Capture the cell that displays the provided text and extract its [X, Y] central coordinate. 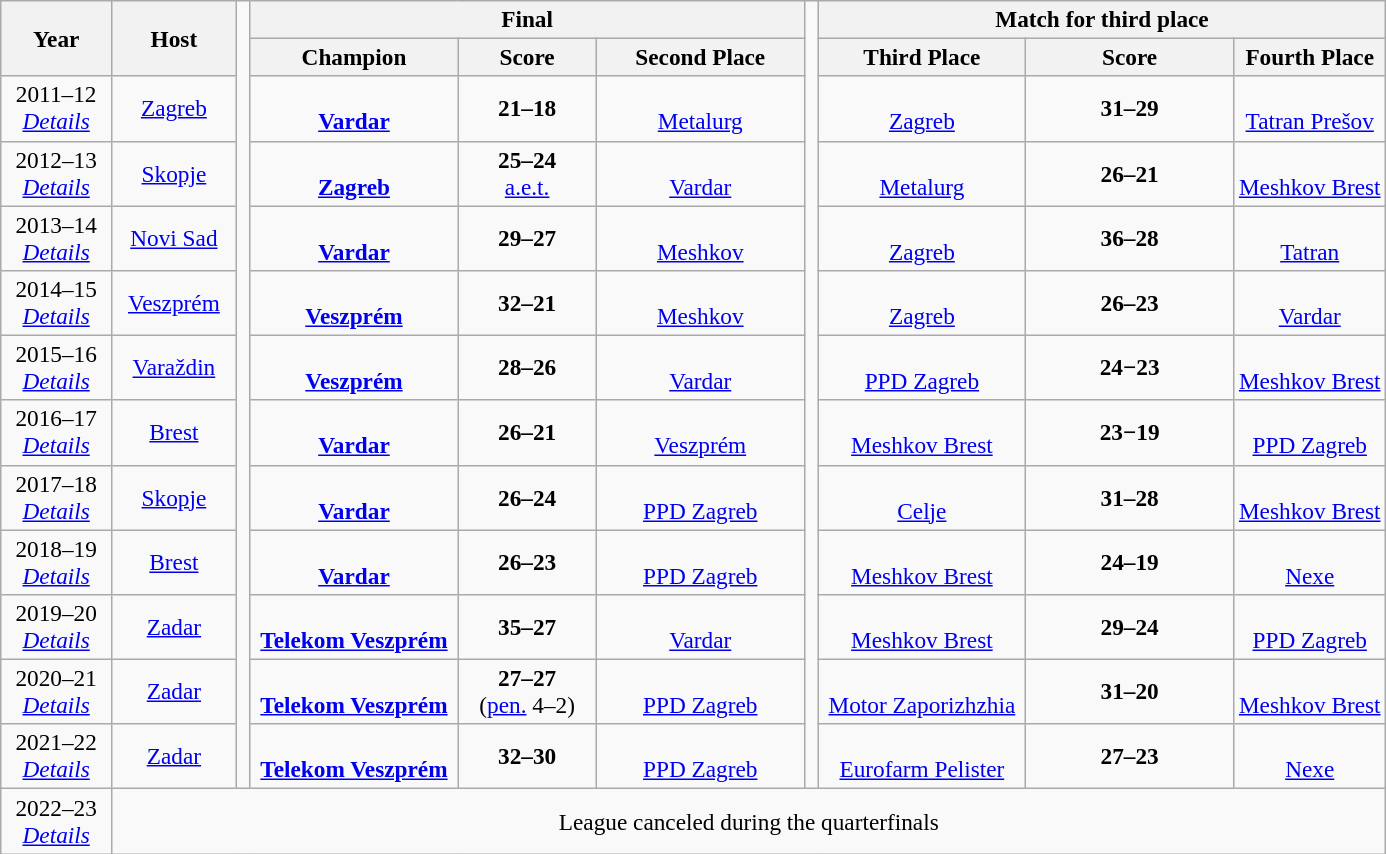
2013–14Details [56, 238]
2011–12Details [56, 108]
League canceled during the quarterfinals [749, 820]
Year [56, 38]
31–20 [1130, 692]
2017–18Details [56, 498]
2012–13Details [56, 174]
Match for third place [1102, 19]
26–24 [528, 498]
Eurofarm Pelister [922, 756]
24−23 [1130, 368]
Champion [354, 57]
Motor Zaporizhzhia [922, 692]
2015–16Details [56, 368]
2018–19Details [56, 562]
Novi Sad [174, 238]
Third Place [922, 57]
24–19 [1130, 562]
Fourth Place [1310, 57]
Host [174, 38]
32–21 [528, 302]
2022–23Details [56, 820]
35–27 [528, 626]
2016–17Details [56, 432]
29–24 [1130, 626]
31–28 [1130, 498]
28–26 [528, 368]
25–24 a.e.t. [528, 174]
27–23 [1130, 756]
36–28 [1130, 238]
29–27 [528, 238]
21–18 [528, 108]
2020–21Details [56, 692]
2014–15Details [56, 302]
Tatran [1310, 238]
Second Place [700, 57]
31–29 [1130, 108]
27–27 (pen. 4–2) [528, 692]
23−19 [1130, 432]
32–30 [528, 756]
Final [527, 19]
2019–20Details [56, 626]
Tatran Prešov [1310, 108]
Varaždin [174, 368]
2021–22Details [56, 756]
Celje [922, 498]
